From the cell containing the given text, extract its center point as (X, Y) coordinate. 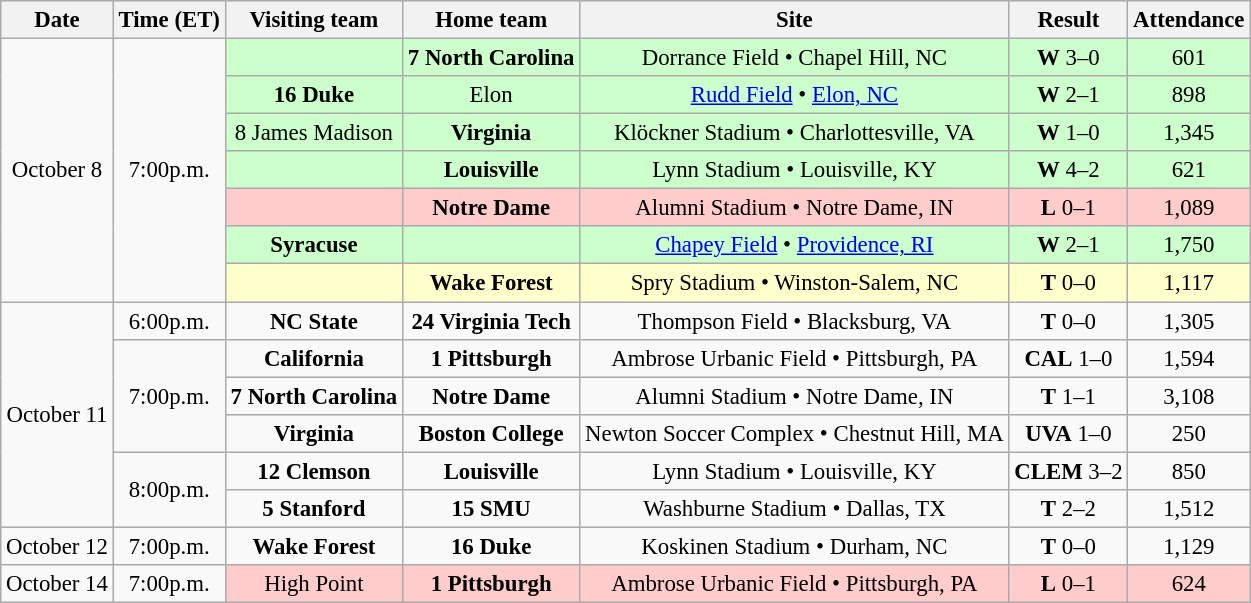
1,750 (1189, 245)
12 Clemson (314, 471)
W 1–0 (1068, 133)
CAL 1–0 (1068, 358)
621 (1189, 170)
Visiting team (314, 20)
601 (1189, 58)
October 8 (57, 170)
Chapey Field • Providence, RI (794, 245)
1,594 (1189, 358)
Koskinen Stadium • Durham, NC (794, 546)
October 12 (57, 546)
850 (1189, 471)
NC State (314, 321)
250 (1189, 433)
W 4–2 (1068, 170)
T 1–1 (1068, 396)
Klöckner Stadium • Charlottesville, VA (794, 133)
Boston College (492, 433)
6:00p.m. (169, 321)
8 James Madison (314, 133)
Syracuse (314, 245)
Date (57, 20)
3,108 (1189, 396)
1,089 (1189, 208)
1,117 (1189, 283)
Attendance (1189, 20)
Washburne Stadium • Dallas, TX (794, 509)
UVA 1–0 (1068, 433)
898 (1189, 95)
T 2–2 (1068, 509)
1,129 (1189, 546)
24 Virginia Tech (492, 321)
Thompson Field • Blacksburg, VA (794, 321)
8:00p.m. (169, 490)
1,345 (1189, 133)
15 SMU (492, 509)
Dorrance Field • Chapel Hill, NC (794, 58)
Site (794, 20)
Newton Soccer Complex • Chestnut Hill, MA (794, 433)
Time (ET) (169, 20)
CLEM 3–2 (1068, 471)
W 3–0 (1068, 58)
1,305 (1189, 321)
Spry Stadium • Winston-Salem, NC (794, 283)
Home team (492, 20)
October 14 (57, 584)
5 Stanford (314, 509)
Result (1068, 20)
High Point (314, 584)
624 (1189, 584)
Rudd Field • Elon, NC (794, 95)
Elon (492, 95)
1,512 (1189, 509)
California (314, 358)
October 11 (57, 415)
